Scan for the cell matching the given text and deliver its [x, y] coordinate at center. 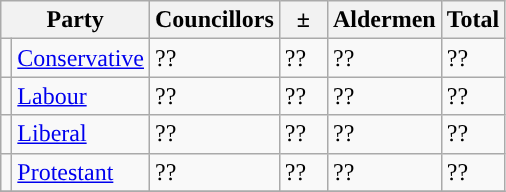
± [303, 20]
Total [473, 20]
Labour [81, 96]
Protestant [81, 172]
Aldermen [384, 20]
Councillors [215, 20]
Liberal [81, 134]
Conservative [81, 58]
Party [76, 20]
